Locate the cell with the specified text and output its [x, y] center coordinate. 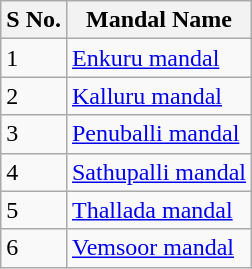
2 [34, 96]
Kalluru mandal [158, 96]
Thallada mandal [158, 210]
Vemsoor mandal [158, 248]
6 [34, 248]
Penuballi mandal [158, 134]
5 [34, 210]
Mandal Name [158, 20]
4 [34, 172]
Sathupalli mandal [158, 172]
1 [34, 58]
S No. [34, 20]
Enkuru mandal [158, 58]
3 [34, 134]
